Identify which cell holds the provided text, then report its (x, y) central coordinate. 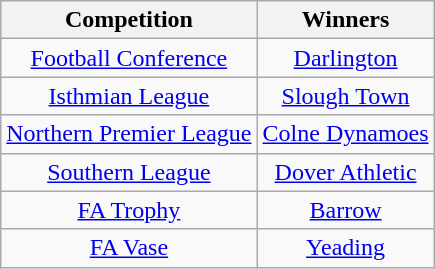
Slough Town (346, 96)
Northern Premier League (129, 134)
FA Trophy (129, 210)
Football Conference (129, 58)
Isthmian League (129, 96)
Competition (129, 20)
Barrow (346, 210)
Winners (346, 20)
Colne Dynamoes (346, 134)
FA Vase (129, 248)
Southern League (129, 172)
Darlington (346, 58)
Yeading (346, 248)
Dover Athletic (346, 172)
